Determine the (X, Y) coordinate at the center of the cell enclosing the given text.  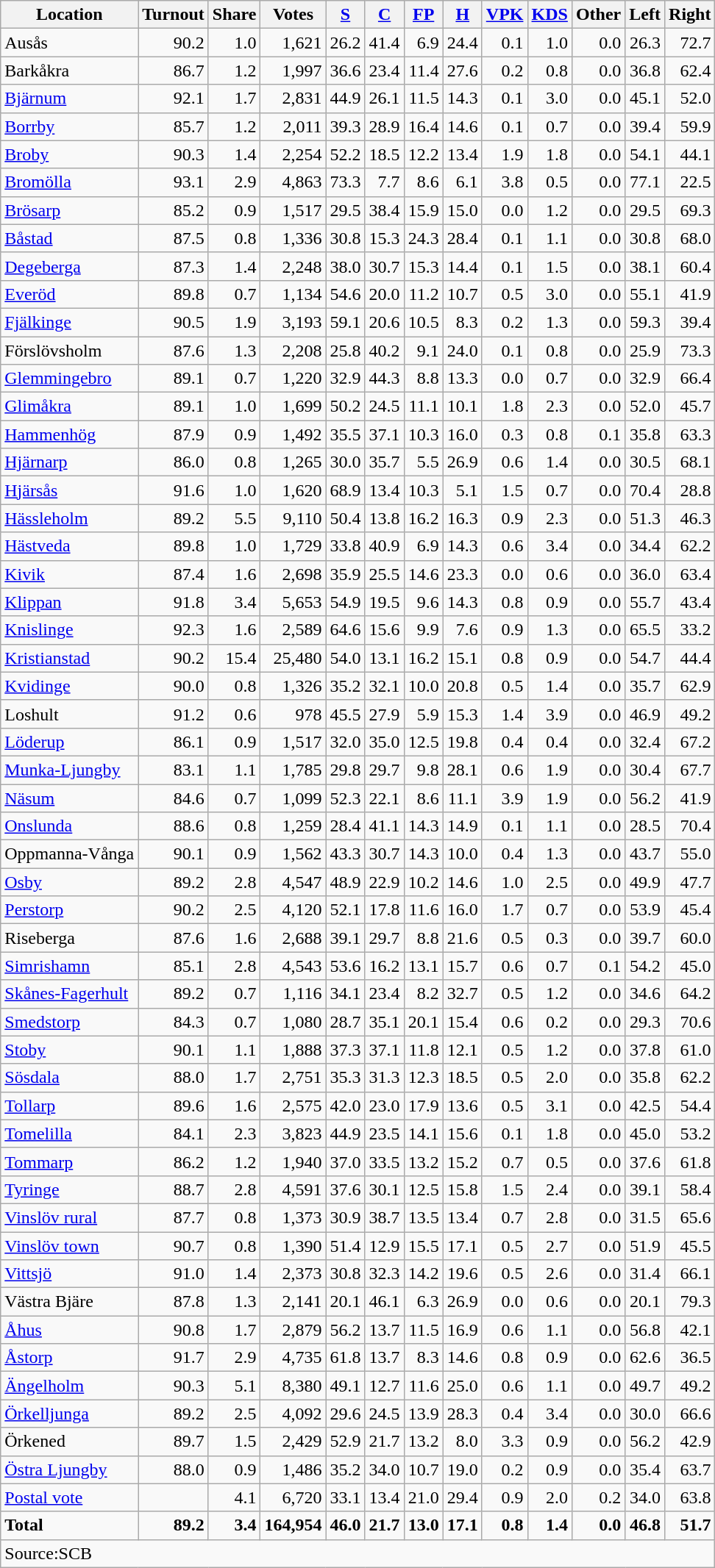
67.7 (690, 770)
Ängelholm (69, 1386)
87.8 (174, 1302)
35.4 (645, 1469)
10.1 (462, 407)
3.8 (505, 182)
90.7 (174, 1246)
36.0 (645, 574)
2,141 (293, 1302)
Östra Ljungby (69, 1469)
5,653 (293, 602)
33.8 (346, 546)
53.6 (346, 966)
13.0 (424, 1525)
21.0 (424, 1497)
63.8 (690, 1497)
91.6 (174, 490)
Osby (69, 882)
90.8 (174, 1330)
15.0 (462, 210)
48.9 (346, 882)
1,265 (293, 462)
16.4 (424, 126)
40.9 (384, 546)
15.5 (424, 1246)
1,099 (293, 798)
Bromölla (69, 182)
Förslövsholm (69, 351)
Örkelljunga (69, 1414)
49.7 (645, 1386)
8,380 (293, 1386)
51.4 (346, 1246)
46.3 (690, 518)
2,589 (293, 630)
87.7 (174, 1217)
45.7 (690, 407)
Other (598, 15)
42.9 (690, 1442)
Riseberga (69, 938)
Tyringe (69, 1189)
88.7 (174, 1189)
35.0 (384, 742)
51.3 (645, 518)
54.7 (645, 658)
Knislinge (69, 630)
2.7 (549, 1246)
32.1 (384, 686)
26.1 (384, 99)
C (384, 15)
87.3 (174, 266)
Onslunda (69, 826)
4,547 (293, 882)
54.0 (346, 658)
Broby (69, 154)
47.7 (690, 882)
79.3 (690, 1302)
12.3 (424, 1078)
27.6 (462, 71)
91.0 (174, 1274)
7.6 (462, 630)
1,699 (293, 407)
1,785 (293, 770)
FP (424, 15)
Hjärsås (69, 490)
H (462, 15)
37.3 (346, 1050)
9.1 (424, 351)
64.6 (346, 630)
Tollarp (69, 1106)
45.1 (645, 99)
28.1 (462, 770)
S (346, 15)
29.6 (346, 1414)
29.8 (346, 770)
19.5 (384, 602)
39.3 (346, 126)
46.8 (645, 1525)
30.5 (645, 462)
89.7 (174, 1442)
10.2 (424, 882)
23.3 (462, 574)
1,492 (293, 434)
Åstorp (69, 1358)
11.4 (424, 71)
7.7 (384, 182)
11.2 (424, 294)
15.2 (462, 1161)
63.4 (690, 574)
46.9 (645, 714)
2,429 (293, 1442)
15.7 (462, 966)
Postal vote (69, 1497)
3,193 (293, 322)
4,735 (293, 1358)
83.1 (174, 770)
25.9 (645, 351)
86.1 (174, 742)
89.6 (174, 1106)
85.1 (174, 966)
59.1 (346, 322)
35.5 (346, 434)
54.9 (346, 602)
Votes (293, 15)
43.4 (690, 602)
62.6 (645, 1358)
28.9 (384, 126)
86.2 (174, 1161)
1,326 (293, 686)
1,940 (293, 1161)
1,373 (293, 1217)
44.3 (384, 379)
85.7 (174, 126)
35.9 (346, 574)
38.1 (645, 266)
49.9 (645, 882)
4,863 (293, 182)
Åhus (69, 1330)
Right (690, 15)
6.1 (462, 182)
37.8 (645, 1050)
1,259 (293, 826)
55.7 (645, 602)
5.9 (424, 714)
87.4 (174, 574)
58.4 (690, 1189)
13.6 (462, 1106)
1,888 (293, 1050)
62.4 (690, 71)
2,208 (293, 351)
46.0 (346, 1525)
1,080 (293, 1022)
Vinslöv town (69, 1246)
4.1 (234, 1497)
1,116 (293, 994)
28.5 (645, 826)
2,575 (293, 1106)
30.9 (346, 1217)
15.1 (462, 658)
65.5 (645, 630)
16.3 (462, 518)
43.3 (346, 854)
Örkened (69, 1442)
21.6 (462, 938)
Hässleholm (69, 518)
24.3 (424, 238)
Hjärnarp (69, 462)
65.6 (690, 1217)
67.2 (690, 742)
4,092 (293, 1414)
Turnout (174, 15)
31.3 (384, 1078)
1,562 (293, 854)
Borrby (69, 126)
30.1 (384, 1189)
68.9 (346, 490)
52.3 (346, 798)
Stoby (69, 1050)
56.8 (645, 1330)
19.6 (462, 1274)
12.7 (384, 1386)
2,011 (293, 126)
54.2 (645, 966)
28.3 (462, 1414)
50.2 (346, 407)
Total (69, 1525)
13.3 (462, 379)
52.2 (346, 154)
66.4 (690, 379)
55.1 (645, 294)
13.5 (424, 1217)
Kristianstad (69, 658)
978 (293, 714)
Båstad (69, 238)
13.8 (384, 518)
16.9 (462, 1330)
1,336 (293, 238)
59.9 (690, 126)
23.0 (384, 1106)
60.4 (690, 266)
Everöd (69, 294)
Simrishamn (69, 966)
3.1 (549, 1106)
91.8 (174, 602)
61.0 (690, 1050)
29.4 (462, 1497)
Left (645, 15)
50.4 (346, 518)
1,134 (293, 294)
46.1 (384, 1302)
Vittsjö (69, 1274)
Degeberga (69, 266)
27.9 (384, 714)
22.5 (690, 182)
32.4 (645, 742)
28.7 (346, 1022)
36.8 (645, 71)
1,621 (293, 43)
40.2 (384, 351)
8.0 (462, 1442)
19.8 (462, 742)
68.1 (690, 462)
Sösdala (69, 1078)
Barkåkra (69, 71)
Glimåkra (69, 407)
2.6 (549, 1274)
15.8 (462, 1189)
36.6 (346, 71)
35.1 (384, 1022)
34.6 (645, 994)
1,620 (293, 490)
2,698 (293, 574)
2.4 (549, 1189)
9.8 (424, 770)
10.5 (424, 322)
31.5 (645, 1217)
87.5 (174, 238)
68.0 (690, 238)
93.1 (174, 182)
8.2 (424, 994)
84.1 (174, 1134)
25.8 (346, 351)
88.6 (174, 826)
52.1 (346, 910)
29.3 (645, 1022)
72.7 (690, 43)
51.7 (690, 1525)
25.5 (384, 574)
Oppmanna-Vånga (69, 854)
12.2 (424, 154)
38.7 (384, 1217)
Brösarp (69, 210)
1,729 (293, 546)
45.4 (690, 910)
33.2 (690, 630)
Näsum (69, 798)
Kvidinge (69, 686)
55.0 (690, 854)
2,248 (293, 266)
35.3 (346, 1078)
54.6 (346, 294)
34.1 (346, 994)
Hästveda (69, 546)
32.3 (384, 1274)
Perstorp (69, 910)
28.8 (690, 490)
2,751 (293, 1078)
77.1 (645, 182)
11.8 (424, 1050)
86.7 (174, 71)
33.5 (384, 1161)
Löderup (69, 742)
14.2 (424, 1274)
92.1 (174, 99)
14.1 (424, 1134)
42.0 (346, 1106)
84.6 (174, 798)
164,954 (293, 1525)
Location (69, 15)
15.9 (424, 210)
54.4 (690, 1106)
20.0 (384, 294)
1,220 (293, 379)
90.5 (174, 322)
9.9 (424, 630)
2,254 (293, 154)
38.4 (384, 210)
91.2 (174, 714)
23.5 (384, 1134)
Fjälkinge (69, 322)
VPK (505, 15)
66.1 (690, 1274)
9.6 (424, 602)
63.7 (690, 1469)
12.1 (462, 1050)
22.1 (384, 798)
Vinslöv rural (69, 1217)
3.3 (505, 1442)
44.4 (690, 658)
13.9 (424, 1414)
70.6 (690, 1022)
39.7 (645, 938)
Klippan (69, 602)
KDS (549, 15)
Kivik (69, 574)
37.0 (346, 1161)
Smedstorp (69, 1022)
4,543 (293, 966)
4,120 (293, 910)
Glemmingebro (69, 379)
2,373 (293, 1274)
1,486 (293, 1469)
92.3 (174, 630)
6,720 (293, 1497)
91.7 (174, 1358)
44.1 (690, 154)
24.4 (462, 43)
62.9 (690, 686)
20.8 (462, 686)
1,390 (293, 1246)
38.0 (346, 266)
51.9 (645, 1246)
32.7 (462, 994)
9,110 (293, 518)
34.4 (645, 546)
66.6 (690, 1414)
Tomelilla (69, 1134)
Bjärnum (69, 99)
87.9 (174, 434)
86.0 (174, 462)
49.1 (346, 1386)
33.1 (346, 1497)
17.9 (424, 1106)
2,688 (293, 938)
3,823 (293, 1134)
24.0 (462, 351)
32.0 (346, 742)
31.4 (645, 1274)
25,480 (293, 658)
2,879 (293, 1330)
84.3 (174, 1022)
42.1 (690, 1330)
Source:SCB (357, 1553)
85.2 (174, 210)
41.1 (384, 826)
26.2 (346, 43)
Loshult (69, 714)
14.9 (462, 826)
Västra Bjäre (69, 1302)
42.5 (645, 1106)
Munka-Ljungby (69, 770)
41.4 (384, 43)
53.2 (690, 1134)
Skånes-Fagerhult (69, 994)
54.1 (645, 154)
Tommarp (69, 1161)
43.7 (645, 854)
14.4 (462, 266)
22.9 (384, 882)
52.9 (346, 1442)
69.3 (690, 210)
19.0 (462, 1469)
2,831 (293, 99)
17.8 (384, 910)
26.3 (645, 43)
36.5 (690, 1358)
1,997 (293, 71)
90.0 (174, 686)
60.0 (690, 938)
64.2 (690, 994)
Ausås (69, 43)
30.4 (645, 770)
Hammenhög (69, 434)
53.9 (645, 910)
12.9 (384, 1246)
4,591 (293, 1189)
63.3 (690, 434)
20.6 (384, 322)
59.3 (645, 322)
Share (234, 15)
25.0 (462, 1386)
6.3 (424, 1302)
